Output the [X, Y] coordinate of the center of the cell containing the given text.  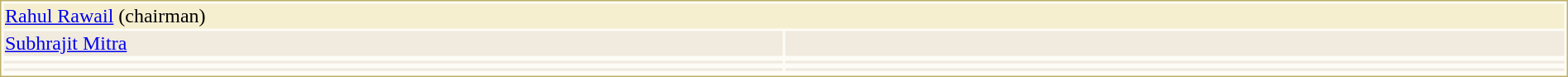
Subhrajit Mitra [393, 44]
Rahul Rawail (chairman) [784, 16]
